Output the [X, Y] coordinate of the center of the cell containing the given text.  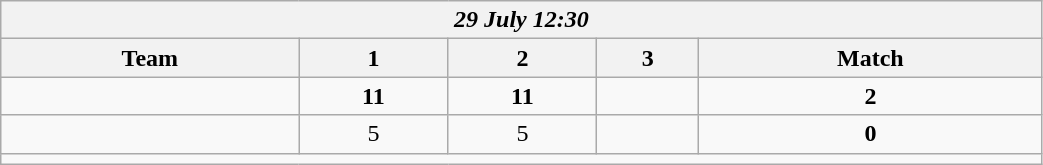
1 [374, 58]
Team [150, 58]
Match [870, 58]
3 [648, 58]
29 July 12:30 [522, 20]
0 [870, 134]
